Identify which cell holds the provided text, then report its (x, y) central coordinate. 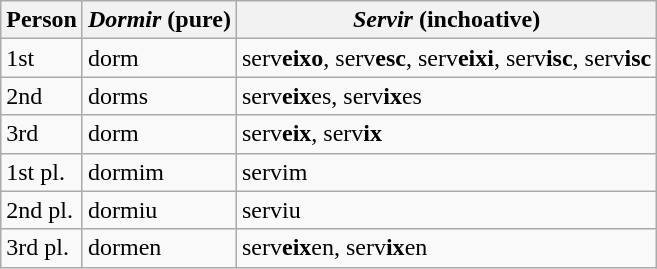
1st (42, 58)
servim (446, 172)
Servir (inchoative) (446, 20)
2nd (42, 96)
3rd pl. (42, 248)
2nd pl. (42, 210)
dormen (159, 248)
dormiu (159, 210)
serveix, servix (446, 134)
Dormir (pure) (159, 20)
dormim (159, 172)
serveixen, servixen (446, 248)
3rd (42, 134)
dorms (159, 96)
serviu (446, 210)
serveixo, servesc, serveixi, servisc, servisc (446, 58)
1st pl. (42, 172)
Person (42, 20)
serveixes, servixes (446, 96)
